Capture the cell that displays the provided text and extract its [X, Y] central coordinate. 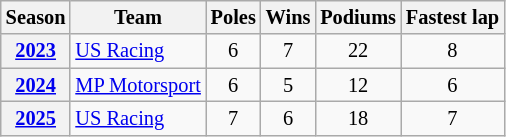
2024 [36, 85]
5 [288, 85]
2025 [36, 118]
22 [358, 51]
Wins [288, 17]
2023 [36, 51]
8 [452, 51]
MP Motorsport [138, 85]
12 [358, 85]
Season [36, 17]
Podiums [358, 17]
Team [138, 17]
Poles [234, 17]
18 [358, 118]
Fastest lap [452, 17]
